Locate the cell with the specified text and output its [X, Y] center coordinate. 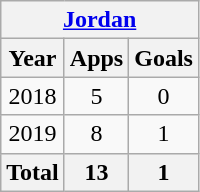
Total [33, 172]
Jordan [100, 20]
13 [96, 172]
Goals [164, 58]
Year [33, 58]
2018 [33, 96]
5 [96, 96]
2019 [33, 134]
0 [164, 96]
8 [96, 134]
Apps [96, 58]
